Find where the given text appears and provide that cell's center as (x, y) coordinate. 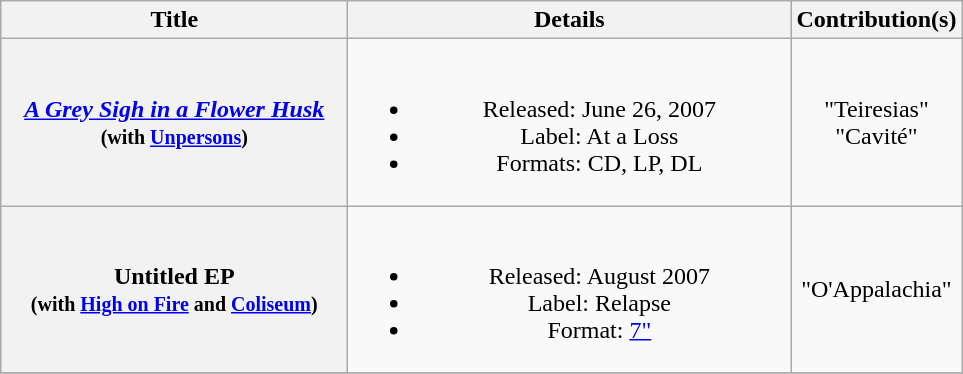
Title (174, 20)
"Teiresias""Cavité" (876, 122)
A Grey Sigh in a Flower Husk(with Unpersons) (174, 122)
"O'Appalachia" (876, 290)
Untitled EP(with High on Fire and Coliseum) (174, 290)
Contribution(s) (876, 20)
Released: June 26, 2007Label: At a LossFormats: CD, LP, DL (570, 122)
Released: August 2007Label: RelapseFormat: 7" (570, 290)
Details (570, 20)
